From the cell containing the given text, extract its center point as (x, y) coordinate. 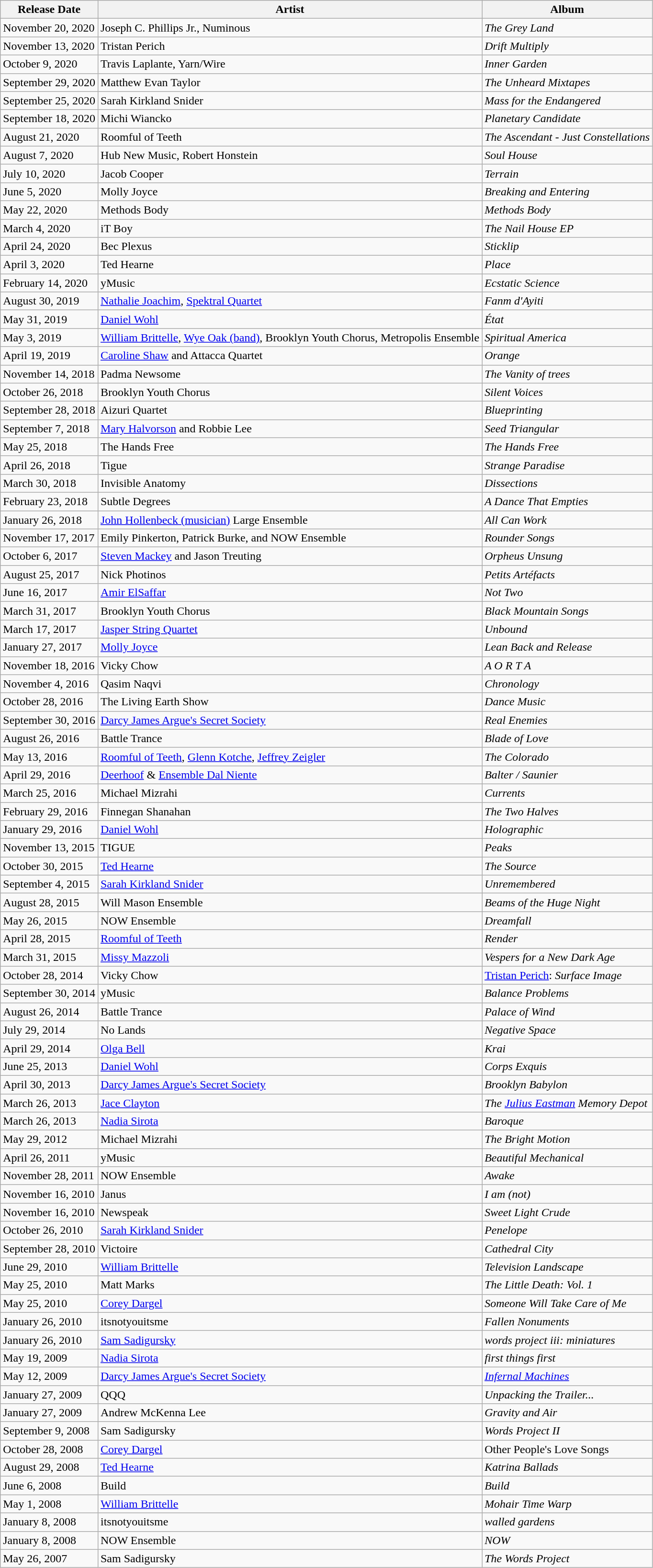
October 28, 2016 (49, 702)
Unremembered (567, 884)
Orpheus Unsung (567, 556)
Cathedral City (567, 1249)
Michi Wiancko (290, 119)
June 25, 2013 (49, 1066)
Words Project II (567, 1431)
August 26, 2014 (49, 1012)
Currents (567, 793)
Spiritual America (567, 338)
August 29, 2008 (49, 1467)
Dissections (567, 483)
Holographic (567, 830)
The Two Halves (567, 812)
The Ascendant - Just Constellations (567, 137)
July 10, 2020 (49, 173)
Qasim Naqvi (290, 684)
Blade of Love (567, 738)
Strange Paradise (567, 465)
May 3, 2019 (49, 338)
September 25, 2020 (49, 101)
Roomful of Teeth, Glenn Kotche, Jeffrey Zeigler (290, 756)
March 25, 2016 (49, 793)
Blueprinting (567, 410)
TIGUE (290, 848)
Amir ElSaffar (290, 593)
Lean Back and Release (567, 647)
The Source (567, 866)
Album (567, 10)
Terrain (567, 173)
Newspeak (290, 1212)
Deerhoof & Ensemble Dal Niente (290, 775)
January 29, 2016 (49, 830)
September 9, 2008 (49, 1431)
June 29, 2010 (49, 1267)
No Lands (290, 1030)
Tristan Perich: Surface Image (567, 975)
Steven Mackey and Jason Treuting (290, 556)
August 26, 2016 (49, 738)
April 28, 2015 (49, 939)
November 17, 2017 (49, 538)
Peaks (567, 848)
Fanm d'Ayiti (567, 301)
November 14, 2018 (49, 374)
The Grey Land (567, 28)
Unpacking the Trailer... (567, 1395)
November 13, 2015 (49, 848)
Orange (567, 356)
October 30, 2015 (49, 866)
February 14, 2020 (49, 283)
A O R T A (567, 666)
Matt Marks (290, 1285)
Negative Space (567, 1030)
The Little Death: Vol. 1 (567, 1285)
May 22, 2020 (49, 210)
NOW (567, 1540)
The Vanity of trees (567, 374)
January 26, 2018 (49, 519)
Gravity and Air (567, 1413)
April 24, 2020 (49, 247)
October 6, 2017 (49, 556)
Jacob Cooper (290, 173)
May 25, 2018 (49, 447)
November 28, 2011 (49, 1176)
Padma Newsome (290, 374)
iT Boy (290, 228)
Emily Pinkerton, Patrick Burke, and NOW Ensemble (290, 538)
May 13, 2016 (49, 756)
Brooklyn Babylon (567, 1084)
Joseph C. Phillips Jr., Numinous (290, 28)
Baroque (567, 1121)
Breaking and Entering (567, 192)
Place (567, 265)
Janus (290, 1194)
The Living Earth Show (290, 702)
All Can Work (567, 519)
October 28, 2008 (49, 1449)
Dance Music (567, 702)
September 4, 2015 (49, 884)
April 19, 2019 (49, 356)
Nathalie Joachim, Spektral Quartet (290, 301)
February 23, 2018 (49, 501)
Someone Will Take Care of Me (567, 1303)
Finnegan Shanahan (290, 812)
Caroline Shaw and Attacca Quartet (290, 356)
Vespers for a New Dark Age (567, 957)
William Brittelle, Wye Oak (band), Brooklyn Youth Chorus, Metropolis Ensemble (290, 338)
September 28, 2018 (49, 410)
The Words Project (567, 1558)
October 26, 2010 (49, 1230)
Infernal Machines (567, 1376)
Soul House (567, 155)
Other People's Love Songs (567, 1449)
Jasper String Quartet (290, 629)
April 26, 2011 (49, 1158)
May 29, 2012 (49, 1139)
first things first (567, 1358)
Matthew Evan Taylor (290, 82)
walled gardens (567, 1522)
Mary Halvorson and Robbie Lee (290, 429)
June 6, 2008 (49, 1486)
Release Date (49, 10)
Television Landscape (567, 1267)
May 31, 2019 (49, 319)
March 17, 2017 (49, 629)
Black Mountain Songs (567, 611)
April 29, 2016 (49, 775)
Nick Photinos (290, 575)
Krai (567, 1048)
Travis Laplante, Yarn/Wire (290, 64)
Aizuri Quartet (290, 410)
Fallen Nonuments (567, 1321)
Bec Plexus (290, 247)
May 1, 2008 (49, 1504)
Unbound (567, 629)
The Bright Motion (567, 1139)
Missy Mazzoli (290, 957)
January 27, 2017 (49, 647)
April 26, 2018 (49, 465)
March 4, 2020 (49, 228)
Seed Triangular (567, 429)
I am (not) (567, 1194)
October 26, 2018 (49, 392)
Jace Clayton (290, 1103)
September 30, 2016 (49, 720)
February 29, 2016 (49, 812)
Real Enemies (567, 720)
October 28, 2014 (49, 975)
May 19, 2009 (49, 1358)
Silent Voices (567, 392)
Tigue (290, 465)
August 30, 2019 (49, 301)
État (567, 319)
Corps Exquis (567, 1066)
November 18, 2016 (49, 666)
Olga Bell (290, 1048)
October 9, 2020 (49, 64)
Awake (567, 1176)
The Colorado (567, 756)
September 18, 2020 (49, 119)
Hub New Music, Robert Honstein (290, 155)
Render (567, 939)
Dreamfall (567, 921)
June 16, 2017 (49, 593)
November 20, 2020 (49, 28)
April 30, 2013 (49, 1084)
QQQ (290, 1395)
August 7, 2020 (49, 155)
September 29, 2020 (49, 82)
Invisible Anatomy (290, 483)
November 13, 2020 (49, 46)
Penelope (567, 1230)
Rounder Songs (567, 538)
Balance Problems (567, 993)
April 29, 2014 (49, 1048)
Petits Artéfacts (567, 575)
Mohair Time Warp (567, 1504)
The Nail House EP (567, 228)
Victoire (290, 1249)
September 30, 2014 (49, 993)
July 29, 2014 (49, 1030)
The Julius Eastman Memory Depot (567, 1103)
John Hollenbeck (musician) Large Ensemble (290, 519)
August 21, 2020 (49, 137)
March 31, 2015 (49, 957)
A Dance That Empties (567, 501)
Inner Garden (567, 64)
Will Mason Ensemble (290, 902)
September 28, 2010 (49, 1249)
August 25, 2017 (49, 575)
May 26, 2007 (49, 1558)
September 7, 2018 (49, 429)
Ecstatic Science (567, 283)
Tristan Perich (290, 46)
March 30, 2018 (49, 483)
Sweet Light Crude (567, 1212)
Palace of Wind (567, 1012)
April 3, 2020 (49, 265)
words project iii: miniatures (567, 1340)
June 5, 2020 (49, 192)
Sticklip (567, 247)
Andrew McKenna Lee (290, 1413)
Not Two (567, 593)
Artist (290, 10)
November 4, 2016 (49, 684)
March 31, 2017 (49, 611)
May 26, 2015 (49, 921)
Planetary Candidate (567, 119)
The Unheard Mixtapes (567, 82)
May 12, 2009 (49, 1376)
Mass for the Endangered (567, 101)
Balter / Saunier (567, 775)
Katrina Ballads (567, 1467)
Beautiful Mechanical (567, 1158)
Chronology (567, 684)
August 28, 2015 (49, 902)
Subtle Degrees (290, 501)
Drift Multiply (567, 46)
Beams of the Huge Night (567, 902)
